Extract the [X, Y] coordinate from the center of the cell holding the provided text.  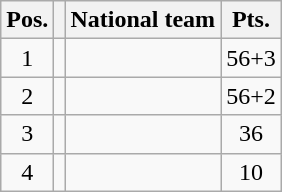
1 [28, 58]
Pts. [252, 20]
2 [28, 96]
4 [28, 172]
National team [143, 20]
10 [252, 172]
56+2 [252, 96]
3 [28, 134]
56+3 [252, 58]
Pos. [28, 20]
36 [252, 134]
